Find where the given text appears and provide that cell's center as [X, Y] coordinate. 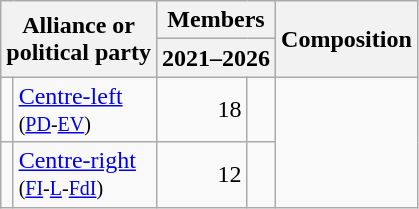
Composition [347, 39]
Members [216, 20]
Centre-left (PD-EV) [84, 110]
2021–2026 [216, 58]
Alliance or political party [79, 39]
Centre-right (FI-L-FdI) [84, 174]
18 [201, 110]
12 [201, 174]
